Provide the (X, Y) coordinate of the cell's center where the given text is located.  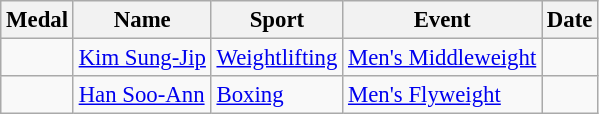
Men's Flyweight (442, 95)
Men's Middleweight (442, 58)
Sport (277, 20)
Kim Sung-Jip (142, 58)
Date (570, 20)
Weightlifting (277, 58)
Event (442, 20)
Name (142, 20)
Boxing (277, 95)
Han Soo-Ann (142, 95)
Medal (38, 20)
